Scan for the cell matching the given text and deliver its [x, y] coordinate at center. 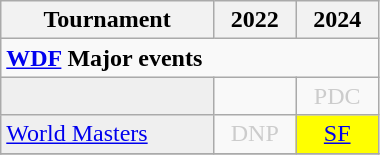
DNP [255, 134]
PDC [337, 96]
2024 [337, 20]
WDF Major events [190, 58]
SF [337, 134]
World Masters [108, 134]
2022 [255, 20]
Tournament [108, 20]
